Identify which cell holds the provided text, then report its (x, y) central coordinate. 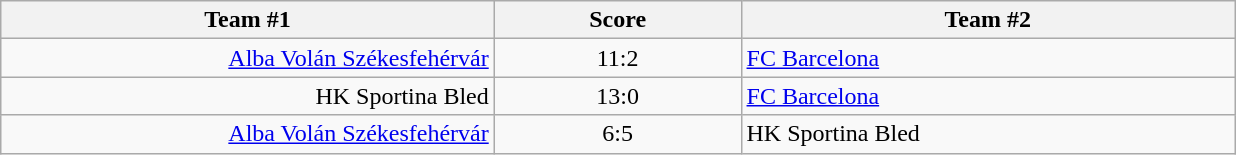
Team #2 (988, 20)
Score (618, 20)
6:5 (618, 134)
13:0 (618, 96)
Team #1 (248, 20)
11:2 (618, 58)
